Capture the cell that displays the provided text and extract its [x, y] central coordinate. 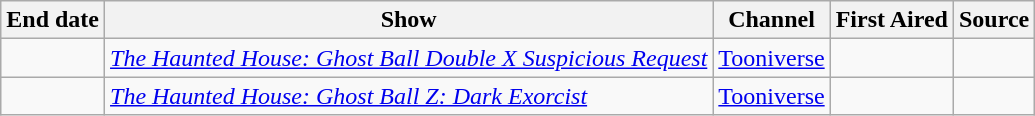
The Haunted House: Ghost Ball Z: Dark Exorcist [409, 96]
Source [994, 20]
Channel [772, 20]
Show [409, 20]
The Haunted House: Ghost Ball Double X Suspicious Request [409, 58]
First Aired [892, 20]
End date [53, 20]
